Return [X, Y] of the center of cell containing provided text 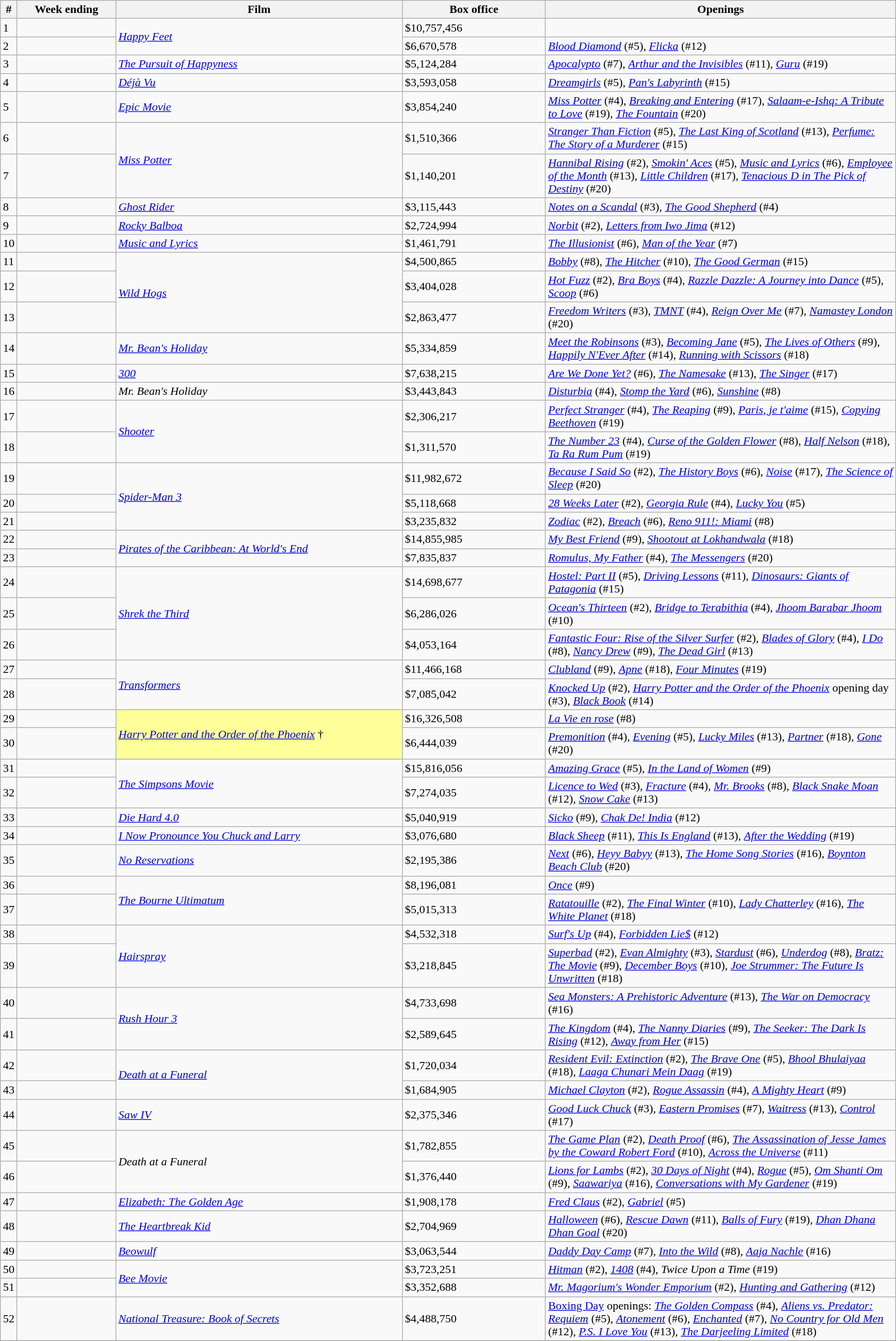
$1,908,178 [474, 1202]
14 [9, 348]
$16,326,508 [474, 719]
The Pursuit of Happyness [259, 64]
49 [9, 1251]
34 [9, 836]
Ratatouille (#2), The Final Winter (#10), Lady Chatterley (#16), The White Planet (#18) [721, 909]
Once (#9) [721, 885]
31 [9, 768]
Because I Said So (#2), The History Boys (#6), Noise (#17), The Science of Sleep (#20) [721, 479]
Licence to Wed (#3), Fracture (#4), Mr. Brooks (#8), Black Snake Moan (#12), Snow Cake (#13) [721, 793]
Romulus, My Father (#4), The Messengers (#20) [721, 558]
29 [9, 719]
3 [9, 64]
Elizabeth: The Golden Age [259, 1202]
$2,375,346 [474, 1114]
Mr. Magorium's Wonder Emporium (#2), Hunting and Gathering (#12) [721, 1287]
I Now Pronounce You Chuck and Larry [259, 836]
$3,443,843 [474, 391]
51 [9, 1287]
My Best Friend (#9), Shootout at Lokhandwala (#18) [721, 539]
46 [9, 1177]
$11,982,672 [474, 479]
$2,306,217 [474, 416]
$5,334,859 [474, 348]
Ocean's Thirteen (#2), Bridge to Terabithia (#4), Jhoom Barabar Jhoom (#10) [721, 614]
45 [9, 1146]
Rush Hour 3 [259, 1018]
$15,816,056 [474, 768]
$5,118,668 [474, 503]
The Number 23 (#4), Curse of the Golden Flower (#8), Half Nelson (#18), Ta Ra Rum Pum (#19) [721, 447]
Miss Potter [259, 160]
No Reservations [259, 860]
Hairspray [259, 956]
Freedom Writers (#3), TMNT (#4), Reign Over Me (#7), Namastey London (#20) [721, 318]
13 [9, 318]
Next (#6), Heyy Babyy (#13), The Home Song Stories (#16), Boynton Beach Club (#20) [721, 860]
Film [259, 10]
$3,854,240 [474, 107]
21 [9, 521]
$2,195,386 [474, 860]
The Bourne Ultimatum [259, 901]
Déjà Vu [259, 82]
35 [9, 860]
Beowulf [259, 1251]
5 [9, 107]
40 [9, 1003]
27 [9, 669]
$7,638,215 [474, 373]
# [9, 10]
$3,723,251 [474, 1269]
28 [9, 694]
Ghost Rider [259, 207]
$1,720,034 [474, 1065]
50 [9, 1269]
$7,085,042 [474, 694]
8 [9, 207]
Notes on a Scandal (#3), The Good Shepherd (#4) [721, 207]
$4,500,865 [474, 261]
Stranger Than Fiction (#5), The Last King of Scotland (#13), Perfume: The Story of a Murderer (#15) [721, 138]
$6,670,578 [474, 46]
Surf's Up (#4), Forbidden Lie$ (#12) [721, 934]
The Game Plan (#2), Death Proof (#6), The Assassination of Jesse James by the Coward Robert Ford (#10), Across the Universe (#11) [721, 1146]
39 [9, 965]
Knocked Up (#2), Harry Potter and the Order of the Phoenix opening day (#3), Black Book (#14) [721, 694]
Fred Claus (#2), Gabriel (#5) [721, 1202]
Spider-Man 3 [259, 497]
$11,466,168 [474, 669]
$3,593,058 [474, 82]
Black Sheep (#11), This Is England (#13), After the Wedding (#19) [721, 836]
Bobby (#8), The Hitcher (#10), The Good German (#15) [721, 261]
2 [9, 46]
4 [9, 82]
Resident Evil: Extinction (#2), The Brave One (#5), Bhool Bhulaiyaa (#18), Laaga Chunari Mein Daag (#19) [721, 1065]
Michael Clayton (#2), Rogue Assassin (#4), A Mighty Heart (#9) [721, 1090]
37 [9, 909]
$4,733,698 [474, 1003]
12 [9, 286]
16 [9, 391]
9 [9, 225]
$3,352,688 [474, 1287]
Music and Lyrics [259, 243]
Clubland (#9), Apne (#18), Four Minutes (#19) [721, 669]
$4,488,750 [474, 1319]
17 [9, 416]
$3,063,544 [474, 1251]
Lions for Lambs (#2), 30 Days of Night (#4), Rogue (#5), Om Shanti Om (#9), Saawariya (#16), Conversations with My Gardener (#19) [721, 1177]
26 [9, 644]
Are We Done Yet? (#6), The Namesake (#13), The Singer (#17) [721, 373]
Disturbia (#4), Stomp the Yard (#6), Sunshine (#8) [721, 391]
300 [259, 373]
Dreamgirls (#5), Pan's Labyrinth (#15) [721, 82]
$2,589,645 [474, 1034]
1 [9, 28]
19 [9, 479]
$1,140,201 [474, 176]
15 [9, 373]
$1,376,440 [474, 1177]
The Kingdom (#4), The Nanny Diaries (#9), The Seeker: The Dark Is Rising (#12), Away from Her (#15) [721, 1034]
Hitman (#2), 1408 (#4), Twice Upon a Time (#19) [721, 1269]
$4,053,164 [474, 644]
Shrek the Third [259, 614]
20 [9, 503]
22 [9, 539]
National Treasure: Book of Secrets [259, 1319]
Halloween (#6), Rescue Dawn (#11), Balls of Fury (#19), Dhan Dhana Dhan Goal (#20) [721, 1226]
38 [9, 934]
Norbit (#2), Letters from Iwo Jima (#12) [721, 225]
44 [9, 1114]
25 [9, 614]
Week ending [67, 10]
$7,274,035 [474, 793]
Epic Movie [259, 107]
$1,684,905 [474, 1090]
The Illusionist (#6), Man of the Year (#7) [721, 243]
Hot Fuzz (#2), Bra Boys (#4), Razzle Dazzle: A Journey into Dance (#5), Scoop (#6) [721, 286]
Rocky Balboa [259, 225]
18 [9, 447]
$5,015,313 [474, 909]
$5,124,284 [474, 64]
36 [9, 885]
Sicko (#9), Chak De! India (#12) [721, 817]
24 [9, 582]
Fantastic Four: Rise of the Silver Surfer (#2), Blades of Glory (#4), I Do (#8), Nancy Drew (#9), The Dead Girl (#13) [721, 644]
Amazing Grace (#5), In the Land of Women (#9) [721, 768]
Blood Diamond (#5), Flicka (#12) [721, 46]
Wild Hogs [259, 292]
Apocalypto (#7), Arthur and the Invisibles (#11), Guru (#19) [721, 64]
$5,040,919 [474, 817]
$6,444,039 [474, 744]
$7,835,837 [474, 558]
Meet the Robinsons (#3), Becoming Jane (#5), The Lives of Others (#9), Happily N'Ever After (#14), Running with Scissors (#18) [721, 348]
$6,286,026 [474, 614]
Happy Feet [259, 37]
$3,115,443 [474, 207]
$1,461,791 [474, 243]
$14,855,985 [474, 539]
Premonition (#4), Evening (#5), Lucky Miles (#13), Partner (#18), Gone (#20) [721, 744]
33 [9, 817]
$3,235,832 [474, 521]
$1,311,570 [474, 447]
$4,532,318 [474, 934]
$10,757,456 [474, 28]
28 Weeks Later (#2), Georgia Rule (#4), Lucky You (#5) [721, 503]
$1,782,855 [474, 1146]
$2,724,994 [474, 225]
Hostel: Part II (#5), Driving Lessons (#11), Dinosaurs: Giants of Patagonia (#15) [721, 582]
$3,076,680 [474, 836]
Perfect Stranger (#4), The Reaping (#9), Paris, je t'aime (#15), Copying Beethoven (#19) [721, 416]
$3,404,028 [474, 286]
$1,510,366 [474, 138]
42 [9, 1065]
7 [9, 176]
52 [9, 1319]
Pirates of the Caribbean: At World's End [259, 548]
10 [9, 243]
The Heartbreak Kid [259, 1226]
47 [9, 1202]
La Vie en rose (#8) [721, 719]
Sea Monsters: A Prehistoric Adventure (#13), The War on Democracy (#16) [721, 1003]
$14,698,677 [474, 582]
$2,704,969 [474, 1226]
Good Luck Chuck (#3), Eastern Promises (#7), Waitress (#13), Control (#17) [721, 1114]
23 [9, 558]
32 [9, 793]
Shooter [259, 432]
Daddy Day Camp (#7), Into the Wild (#8), Aaja Nachle (#16) [721, 1251]
11 [9, 261]
Die Hard 4.0 [259, 817]
41 [9, 1034]
48 [9, 1226]
30 [9, 744]
Transformers [259, 684]
Harry Potter and the Order of the Phoenix † [259, 734]
Saw IV [259, 1114]
Box office [474, 10]
Openings [721, 10]
Zodiac (#2), Breach (#6), Reno 911!: Miami (#8) [721, 521]
6 [9, 138]
The Simpsons Movie [259, 784]
$8,196,081 [474, 885]
$3,218,845 [474, 965]
Miss Potter (#4), Breaking and Entering (#17), Salaam-e-Ishq: A Tribute to Love (#19), The Fountain (#20) [721, 107]
$2,863,477 [474, 318]
43 [9, 1090]
Bee Movie [259, 1278]
